Return [x, y] of the center of cell containing provided text 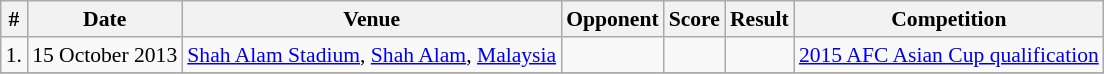
15 October 2013 [104, 55]
Competition [949, 19]
Venue [372, 19]
Score [694, 19]
Date [104, 19]
1. [14, 55]
# [14, 19]
Opponent [612, 19]
2015 AFC Asian Cup qualification [949, 55]
Shah Alam Stadium, Shah Alam, Malaysia [372, 55]
Result [760, 19]
